Locate the cell with the specified text and output its (X, Y) center coordinate. 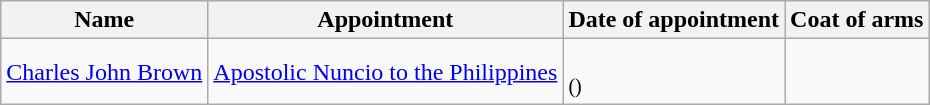
Apostolic Nuncio to the Philippines (386, 72)
Appointment (386, 20)
Name (104, 20)
Charles John Brown (104, 72)
Date of appointment (674, 20)
() (674, 72)
Coat of arms (857, 20)
